Provide the [x, y] coordinate of the cell's center where the given text is located.  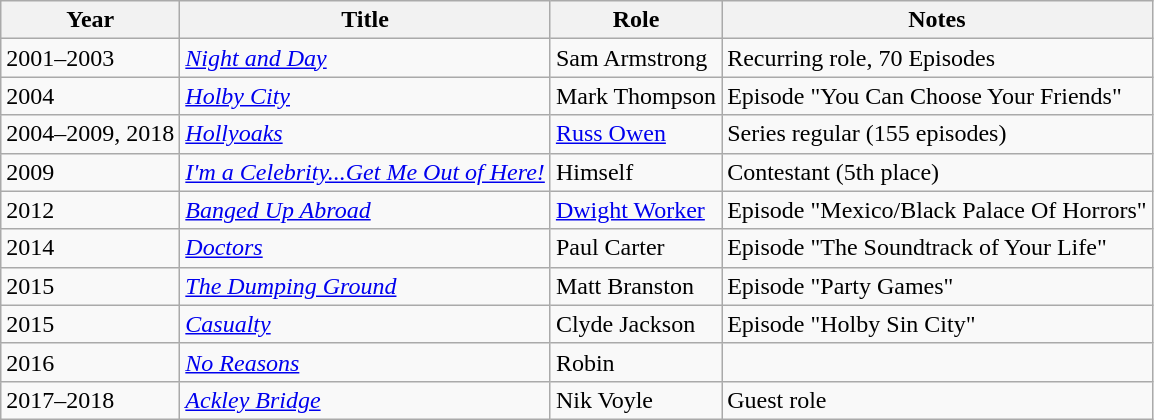
Series regular (155 episodes) [938, 134]
Year [90, 20]
Contestant (5th place) [938, 172]
I'm a Celebrity...Get Me Out of Here! [366, 172]
2017–2018 [90, 400]
Holby City [366, 96]
Episode "Holby Sin City" [938, 324]
Dwight Worker [636, 210]
Episode "You Can Choose Your Friends" [938, 96]
Doctors [366, 248]
2009 [90, 172]
Mark Thompson [636, 96]
Banged Up Abroad [366, 210]
No Reasons [366, 362]
Hollyoaks [366, 134]
Night and Day [366, 58]
Episode "Mexico/Black Palace Of Horrors" [938, 210]
2016 [90, 362]
Guest role [938, 400]
2004–2009, 2018 [90, 134]
2001–2003 [90, 58]
Paul Carter [636, 248]
Role [636, 20]
Sam Armstrong [636, 58]
Clyde Jackson [636, 324]
Recurring role, 70 Episodes [938, 58]
Notes [938, 20]
Himself [636, 172]
Robin [636, 362]
Nik Voyle [636, 400]
2004 [90, 96]
Episode "The Soundtrack of Your Life" [938, 248]
Ackley Bridge [366, 400]
Episode "Party Games" [938, 286]
Matt Branston [636, 286]
The Dumping Ground [366, 286]
2012 [90, 210]
Casualty [366, 324]
Title [366, 20]
Russ Owen [636, 134]
2014 [90, 248]
